Extract the (X, Y) coordinate from the center of the cell holding the provided text.  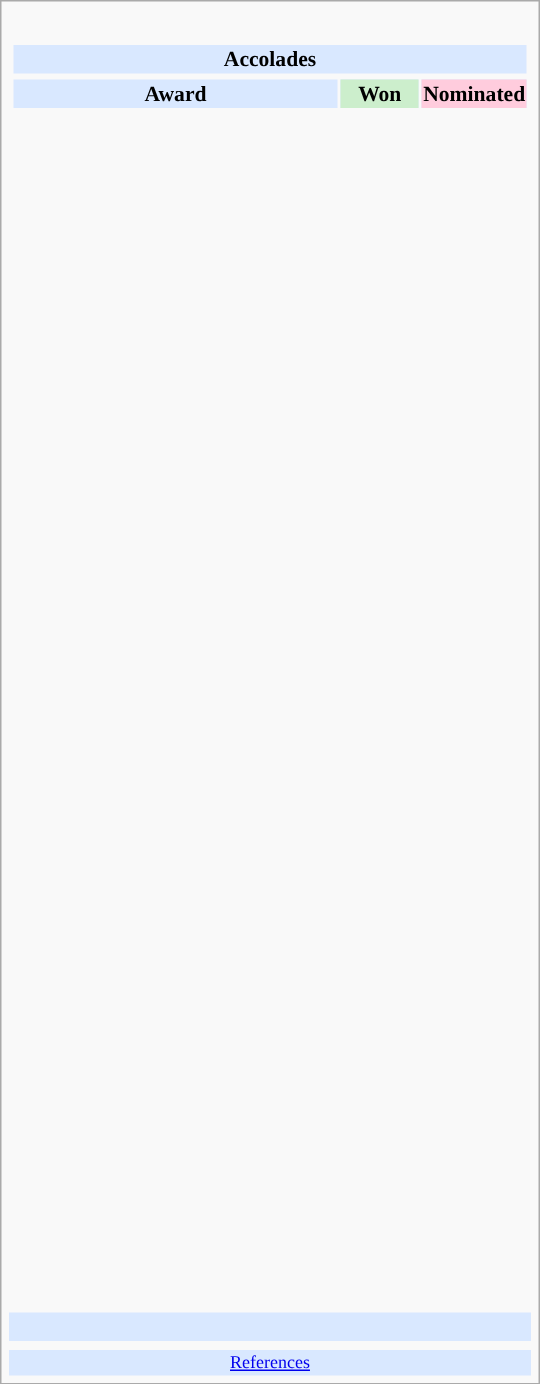
Won (380, 93)
Accolades Award Won Nominated (270, 662)
Nominated (474, 93)
Accolades (270, 59)
Award (175, 93)
References (270, 1363)
